Output the [X, Y] coordinate of the center of the cell containing the given text.  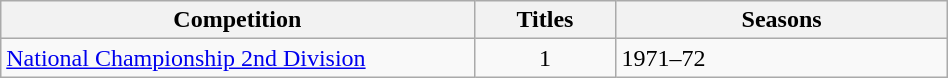
1971–72 [782, 58]
Competition [238, 20]
Seasons [782, 20]
Titles [545, 20]
National Championship 2nd Division [238, 58]
1 [545, 58]
